Find where the given text appears and provide that cell's center as (X, Y) coordinate. 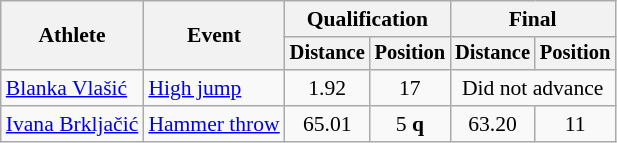
Ivana Brkljačić (72, 124)
Athlete (72, 36)
1.92 (328, 88)
High jump (214, 88)
63.20 (492, 124)
Qualification (368, 19)
5 q (410, 124)
65.01 (328, 124)
11 (575, 124)
Event (214, 36)
Blanka Vlašić (72, 88)
Final (532, 19)
17 (410, 88)
Did not advance (532, 88)
Hammer throw (214, 124)
